Pinpoint the cell where the given text exists, returning its [X, Y] midpoint coordinate. 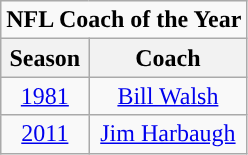
Season [45, 58]
2011 [45, 134]
Jim Harbaugh [168, 134]
Bill Walsh [168, 96]
1981 [45, 96]
Coach [168, 58]
NFL Coach of the Year [124, 20]
